Provide the [X, Y] coordinate of the cell's center where the given text is located.  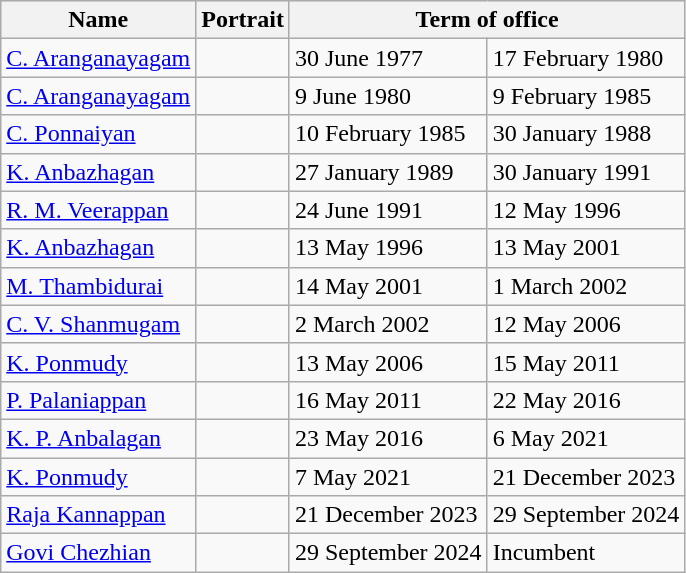
C. V. Shanmugam [98, 324]
14 May 2001 [388, 286]
17 February 1980 [586, 58]
Incumbent [586, 553]
23 May 2016 [388, 438]
1 March 2002 [586, 286]
K. P. Anbalagan [98, 438]
30 June 1977 [388, 58]
R. M. Veerappan [98, 210]
30 January 1988 [586, 134]
13 May 1996 [388, 248]
C. Ponnaiyan [98, 134]
6 May 2021 [586, 438]
2 March 2002 [388, 324]
12 May 2006 [586, 324]
16 May 2011 [388, 400]
Name [98, 20]
7 May 2021 [388, 477]
27 January 1989 [388, 172]
22 May 2016 [586, 400]
Term of office [486, 20]
30 January 1991 [586, 172]
10 February 1985 [388, 134]
15 May 2011 [586, 362]
12 May 1996 [586, 210]
24 June 1991 [388, 210]
Govi Chezhian [98, 553]
Raja Kannappan [98, 515]
13 May 2001 [586, 248]
9 February 1985 [586, 96]
Portrait [243, 20]
13 May 2006 [388, 362]
9 June 1980 [388, 96]
M. Thambidurai [98, 286]
P. Palaniappan [98, 400]
